Provide the (X, Y) coordinate of the cell's center where the given text is located.  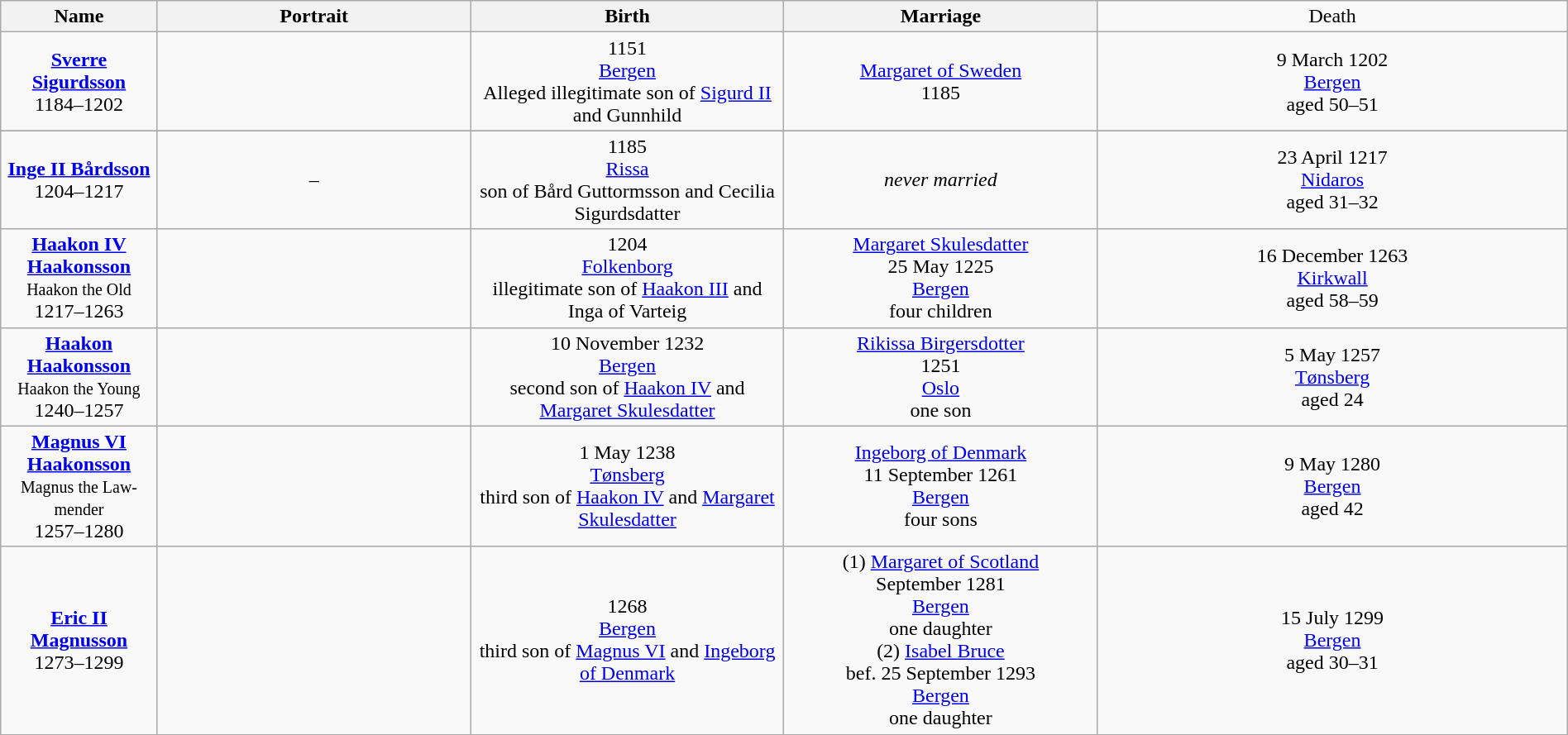
1268Bergenthird son of Magnus VI and Ingeborg of Denmark (627, 640)
16 December 1263Kirkwallaged 58–59 (1332, 278)
Inge II Bårdsson1204–1217 (79, 180)
Haakon IV HaakonssonHaakon the Old1217–1263 (79, 278)
1 May 1238Tønsbergthird son of Haakon IV and Margaret Skulesdatter (627, 486)
Death (1332, 17)
9 March 1202Bergenaged 50–51 (1332, 81)
Name (79, 17)
– (314, 180)
10 November 1232Bergensecond son of Haakon IV and Margaret Skulesdatter (627, 377)
9 May 1280Bergenaged 42 (1332, 486)
Sverre Sigurdsson1184–1202 (79, 81)
Haakon HaakonssonHaakon the Young1240–1257 (79, 377)
Rikissa Birgersdotter 1251Osloone son (941, 377)
(1) Margaret of ScotlandSeptember 1281Bergenone daughter(2) Isabel Brucebef. 25 September 1293Bergenone daughter (941, 640)
Portrait (314, 17)
Ingeborg of Denmark11 September 1261Bergenfour sons (941, 486)
Margaret Skulesdatter25 May 1225Bergenfour children (941, 278)
Birth (627, 17)
1204Folkenborgillegitimate son of Haakon III and Inga of Varteig (627, 278)
never married (941, 180)
1185Rissason of Bård Guttormsson and Cecilia Sigurdsdatter (627, 180)
15 July 1299Bergenaged 30–31 (1332, 640)
Margaret of Sweden1185 (941, 81)
1151BergenAlleged illegitimate son of Sigurd II and Gunnhild (627, 81)
23 April 1217Nidarosaged 31–32 (1332, 180)
Magnus VI HaakonssonMagnus the Law-mender1257–1280 (79, 486)
Eric II Magnusson1273–1299 (79, 640)
Marriage (941, 17)
5 May 1257Tønsbergaged 24 (1332, 377)
